Scan for the cell matching the given text and deliver its [x, y] coordinate at center. 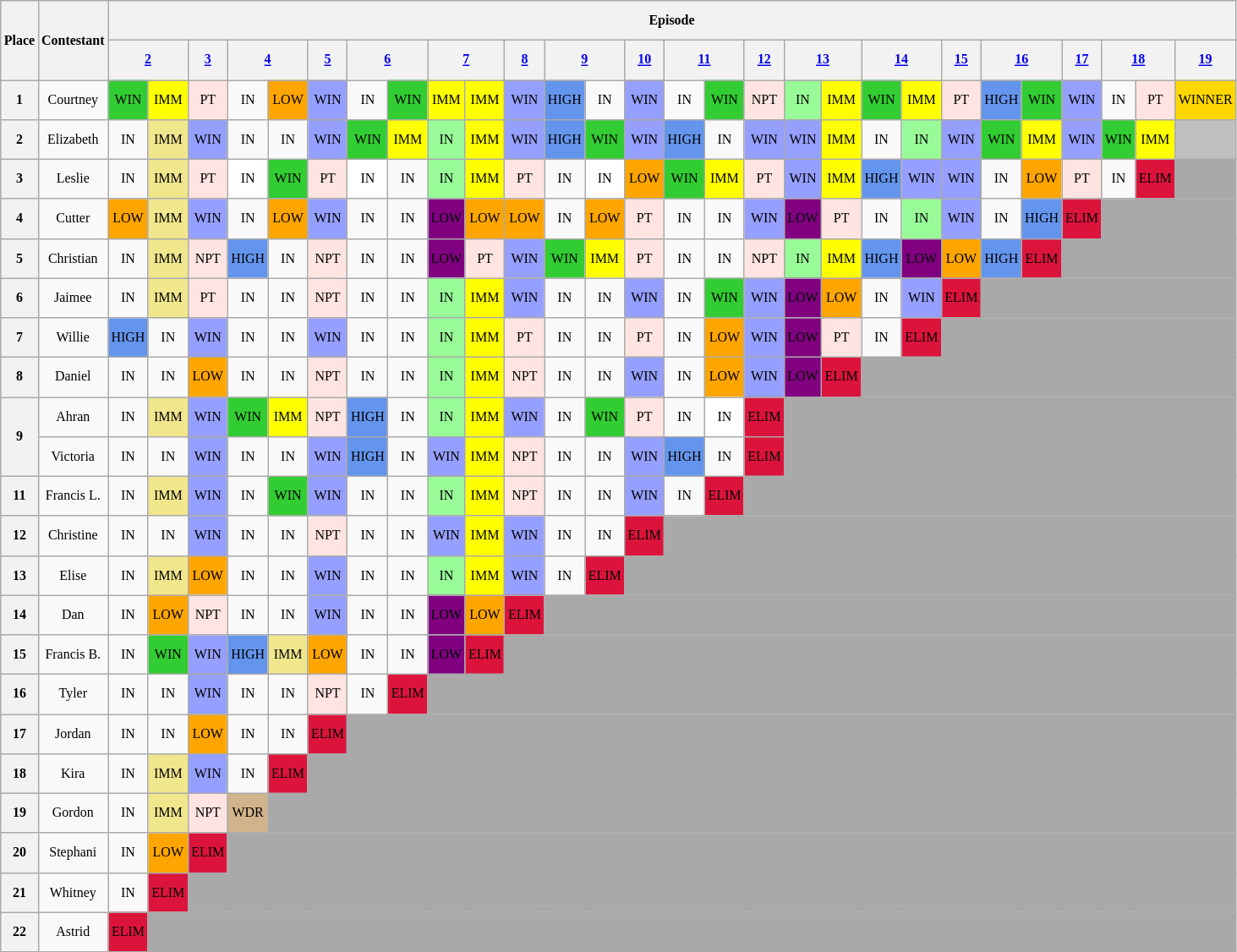
Gordon [73, 813]
Elizabeth [73, 139]
Whitney [73, 893]
10 [644, 59]
Courtney [73, 100]
22 [19, 932]
Leslie [73, 179]
Christine [73, 536]
Ahran [73, 416]
WINNER [1206, 100]
Jaimee [73, 298]
Daniel [73, 377]
Victoria [73, 457]
Kira [73, 773]
1 [19, 100]
Astrid [73, 932]
Tyler [73, 693]
Christian [73, 259]
Dan [73, 616]
Place [19, 40]
Stephani [73, 852]
Episode [672, 20]
Francis L. [73, 495]
Elise [73, 575]
21 [19, 893]
Contestant [73, 40]
Willie [73, 336]
Francis B. [73, 654]
Cutter [73, 218]
20 [19, 852]
WDR [248, 813]
Jordan [73, 734]
